Pinpoint the cell where the given text exists, returning its (X, Y) midpoint coordinate. 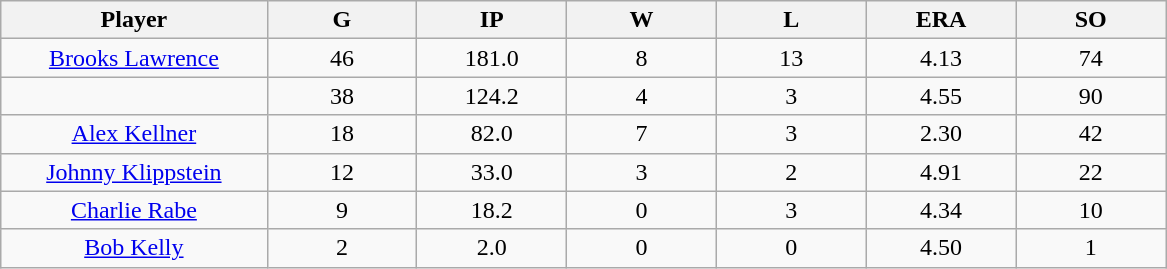
181.0 (492, 58)
46 (342, 58)
4.50 (941, 248)
4 (642, 96)
124.2 (492, 96)
IP (492, 20)
4.91 (941, 172)
4.55 (941, 96)
W (642, 20)
Bob Kelly (134, 248)
Johnny Klippstein (134, 172)
Charlie Rabe (134, 210)
7 (642, 134)
4.13 (941, 58)
22 (1091, 172)
9 (342, 210)
4.34 (941, 210)
33.0 (492, 172)
ERA (941, 20)
Brooks Lawrence (134, 58)
8 (642, 58)
2.30 (941, 134)
10 (1091, 210)
90 (1091, 96)
2.0 (492, 248)
13 (791, 58)
Alex Kellner (134, 134)
38 (342, 96)
42 (1091, 134)
SO (1091, 20)
12 (342, 172)
18.2 (492, 210)
G (342, 20)
1 (1091, 248)
74 (1091, 58)
82.0 (492, 134)
Player (134, 20)
18 (342, 134)
L (791, 20)
